Output the [X, Y] coordinate of the center of the cell containing the given text.  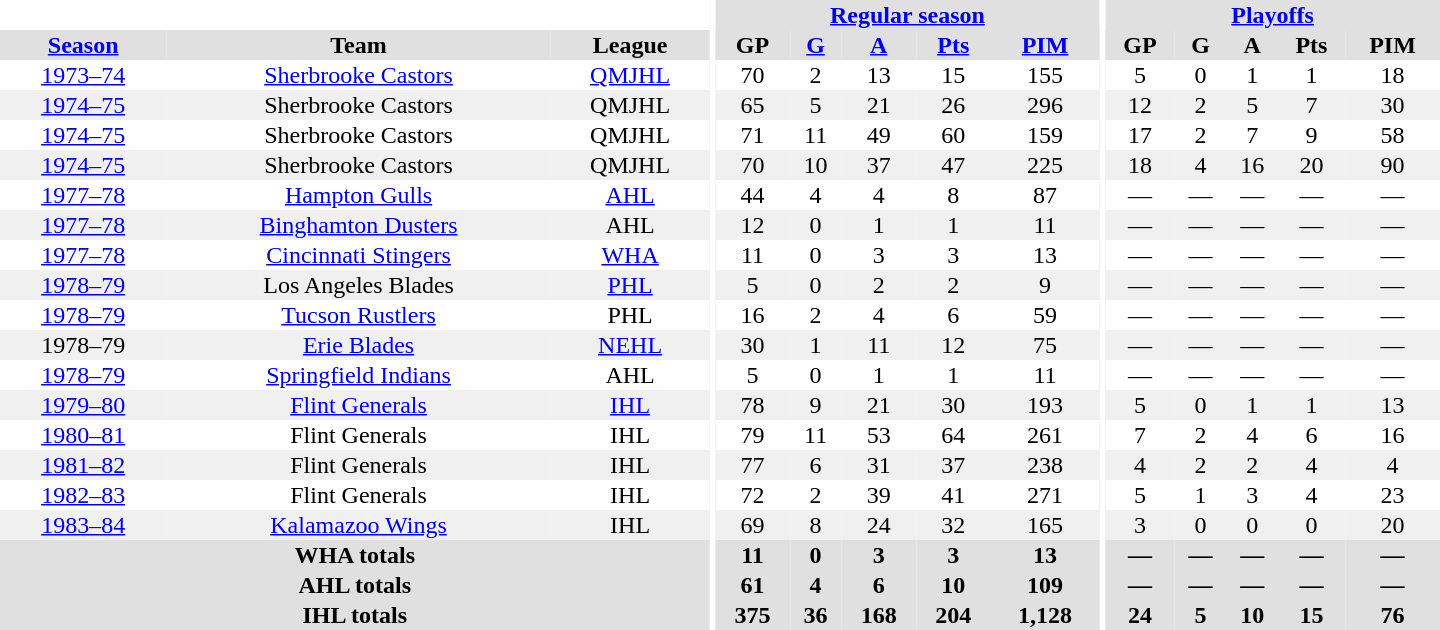
90 [1392, 165]
65 [752, 105]
165 [1046, 525]
IHL totals [354, 615]
204 [954, 615]
79 [752, 435]
26 [954, 105]
NEHL [630, 345]
72 [752, 495]
159 [1046, 135]
Binghamton Dusters [358, 225]
32 [954, 525]
64 [954, 435]
Season [83, 45]
61 [752, 585]
47 [954, 165]
60 [954, 135]
296 [1046, 105]
Cincinnati Stingers [358, 255]
1981–82 [83, 465]
1,128 [1046, 615]
271 [1046, 495]
23 [1392, 495]
1980–81 [83, 435]
75 [1046, 345]
36 [816, 615]
71 [752, 135]
Regular season [907, 15]
League [630, 45]
238 [1046, 465]
Tucson Rustlers [358, 315]
39 [878, 495]
Playoffs [1272, 15]
261 [1046, 435]
Springfield Indians [358, 375]
58 [1392, 135]
44 [752, 195]
1982–83 [83, 495]
1973–74 [83, 75]
17 [1140, 135]
375 [752, 615]
77 [752, 465]
155 [1046, 75]
225 [1046, 165]
76 [1392, 615]
31 [878, 465]
109 [1046, 585]
193 [1046, 405]
WHA totals [354, 555]
Kalamazoo Wings [358, 525]
87 [1046, 195]
41 [954, 495]
59 [1046, 315]
Los Angeles Blades [358, 285]
168 [878, 615]
49 [878, 135]
AHL totals [354, 585]
69 [752, 525]
53 [878, 435]
WHA [630, 255]
78 [752, 405]
1983–84 [83, 525]
Hampton Gulls [358, 195]
Erie Blades [358, 345]
Team [358, 45]
1979–80 [83, 405]
